For the text-containing cell, return its midpoint in [X, Y] coordinate format. 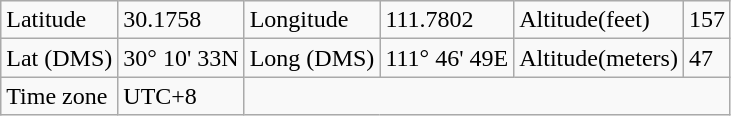
Longitude [312, 20]
Altitude(feet) [599, 20]
Time zone [60, 96]
Latitude [60, 20]
Altitude(meters) [599, 58]
30° 10' 33N [181, 58]
Lat (DMS) [60, 58]
Long (DMS) [312, 58]
111.7802 [447, 20]
111° 46' 49E [447, 58]
UTC+8 [181, 96]
47 [706, 58]
30.1758 [181, 20]
157 [706, 20]
